Provide the (x, y) coordinate of the cell's center where the given text is located.  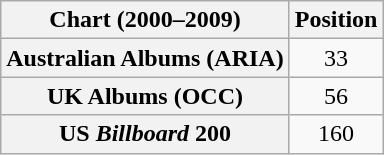
Position (336, 20)
UK Albums (OCC) (145, 96)
33 (336, 58)
160 (336, 134)
Australian Albums (ARIA) (145, 58)
Chart (2000–2009) (145, 20)
56 (336, 96)
US Billboard 200 (145, 134)
